Locate the cell with the specified text and output its [X, Y] center coordinate. 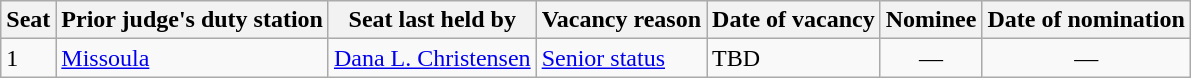
Dana L. Christensen [432, 58]
1 [28, 58]
Vacancy reason [621, 20]
Seat [28, 20]
Nominee [931, 20]
TBD [794, 58]
Senior status [621, 58]
Date of vacancy [794, 20]
Prior judge's duty station [192, 20]
Seat last held by [432, 20]
Missoula [192, 58]
Date of nomination [1086, 20]
